Pinpoint the cell where the given text exists, returning its [X, Y] midpoint coordinate. 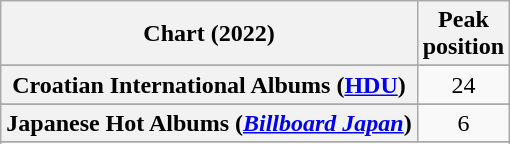
24 [463, 85]
Croatian International Albums (HDU) [209, 85]
6 [463, 123]
Japanese Hot Albums (Billboard Japan) [209, 123]
Peakposition [463, 34]
Chart (2022) [209, 34]
